Return the [x, y] coordinate for the center point of the cell that contains the specified text.  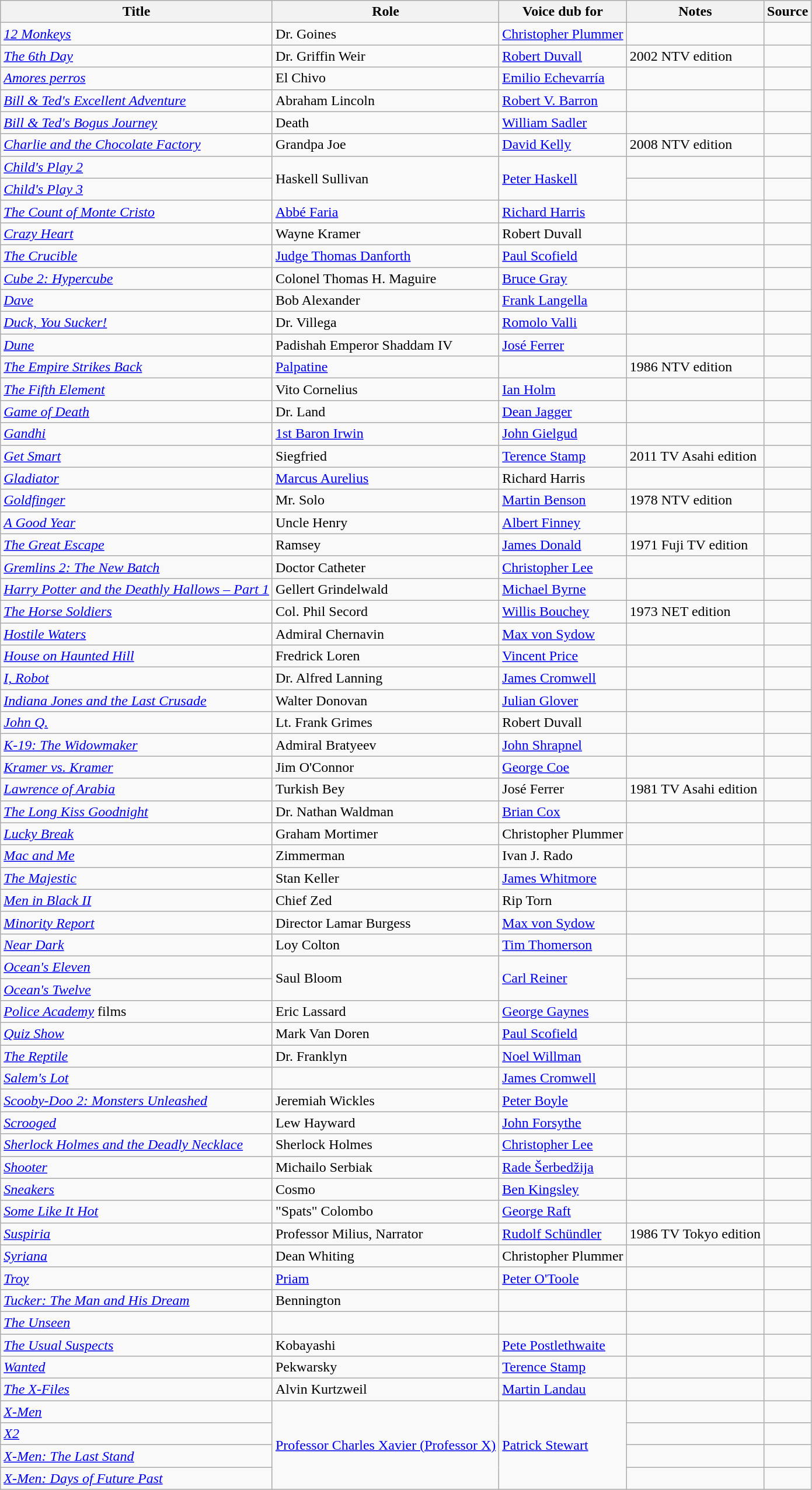
2008 NTV edition [695, 145]
Bob Alexander [385, 301]
Source [788, 12]
Bennington [385, 1300]
Lawrence of Arabia [137, 789]
Dr. Land [385, 412]
Quiz Show [137, 1034]
The 6th Day [137, 56]
Police Academy films [137, 1012]
1971 Fuji TV edition [695, 545]
Voice dub for [563, 12]
Doctor Catheter [385, 567]
Zimmerman [385, 856]
Vincent Price [563, 656]
1986 NTV edition [695, 367]
Role [385, 12]
Col. Phil Secord [385, 611]
Brian Cox [563, 812]
Game of Death [137, 412]
Stan Keller [385, 878]
I, Robot [137, 678]
The X-Files [137, 1390]
John Forsythe [563, 1123]
Dr. Griffin Weir [385, 56]
Jim O'Connor [385, 767]
Scrooged [137, 1123]
Professor Charles Xavier (Professor X) [385, 1445]
Gellert Grindelwald [385, 589]
Syriana [137, 1256]
Dr. Villega [385, 323]
Vito Cornelius [385, 389]
Peter O'Toole [563, 1278]
Sherlock Holmes and the Deadly Necklace [137, 1145]
The Long Kiss Goodnight [137, 812]
Padishah Emperor Shaddam IV [385, 345]
The Reptile [137, 1056]
Cube 2: Hypercube [137, 278]
1986 TV Tokyo edition [695, 1234]
Haskell Sullivan [385, 178]
Salem's Lot [137, 1078]
1981 TV Asahi edition [695, 789]
David Kelly [563, 145]
Some Like It Hot [137, 1212]
Saul Bloom [385, 978]
Peter Haskell [563, 178]
Jeremiah Wickles [385, 1101]
Dave [137, 301]
Scooby-Doo 2: Monsters Unleashed [137, 1101]
Director Lamar Burgess [385, 922]
Palpatine [385, 367]
Rudolf Schündler [563, 1234]
Mac and Me [137, 856]
Minority Report [137, 922]
John Shrapnel [563, 745]
Gandhi [137, 434]
Turkish Bey [385, 789]
Rade Šerbedžija [563, 1167]
Carl Reiner [563, 978]
The Crucible [137, 256]
Lew Hayward [385, 1123]
Admiral Chernavin [385, 633]
12 Monkeys [137, 34]
The Usual Suspects [137, 1345]
Shooter [137, 1167]
Albert Finney [563, 523]
Siegfried [385, 456]
Bill & Ted's Bogus Journey [137, 123]
1978 NTV edition [695, 500]
Wayne Kramer [385, 234]
Tucker: The Man and His Dream [137, 1300]
Wanted [137, 1367]
George Coe [563, 767]
The Count of Monte Cristo [137, 211]
Grandpa Joe [385, 145]
George Gaynes [563, 1012]
Judge Thomas Danforth [385, 256]
Colonel Thomas H. Maguire [385, 278]
Lt. Frank Grimes [385, 723]
Crazy Heart [137, 234]
Rip Torn [563, 900]
Charlie and the Chocolate Factory [137, 145]
Fredrick Loren [385, 656]
Ian Holm [563, 389]
Bruce Gray [563, 278]
Lucky Break [137, 834]
John Q. [137, 723]
Notes [695, 12]
The Fifth Element [137, 389]
Walter Donovan [385, 701]
Julian Glover [563, 701]
Hostile Waters [137, 633]
1st Baron Irwin [385, 434]
Tim Thomerson [563, 945]
Mark Van Doren [385, 1034]
The Unseen [137, 1322]
Robert V. Barron [563, 100]
Graham Mortimer [385, 834]
The Majestic [137, 878]
Dean Whiting [385, 1256]
Mr. Solo [385, 500]
Child's Play 3 [137, 189]
2002 NTV edition [695, 56]
Troy [137, 1278]
Patrick Stewart [563, 1445]
Dr. Nathan Waldman [385, 812]
Men in Black II [137, 900]
Ivan J. Rado [563, 856]
The Great Escape [137, 545]
George Raft [563, 1212]
Peter Boyle [563, 1101]
Professor Milius, Narrator [385, 1234]
Willis Bouchey [563, 611]
Dr. Alfred Lanning [385, 678]
Get Smart [137, 456]
Abbé Faria [385, 211]
John Gielgud [563, 434]
Ocean's Twelve [137, 990]
Goldfinger [137, 500]
Priam [385, 1278]
Pete Postlethwaite [563, 1345]
Death [385, 123]
K-19: The Widowmaker [137, 745]
Frank Langella [563, 301]
Near Dark [137, 945]
Abraham Lincoln [385, 100]
2011 TV Asahi edition [695, 456]
Ben Kingsley [563, 1189]
James Whitmore [563, 878]
James Donald [563, 545]
"Spats" Colombo [385, 1212]
Kobayashi [385, 1345]
Michael Byrne [563, 589]
Cosmo [385, 1189]
Emilio Echevarría [563, 78]
X2 [137, 1434]
Dune [137, 345]
Indiana Jones and the Last Crusade [137, 701]
Harry Potter and the Deathly Hallows – Part 1 [137, 589]
Sherlock Holmes [385, 1145]
El Chivo [385, 78]
Ramsey [385, 545]
Chief Zed [385, 900]
Kramer vs. Kramer [137, 767]
Gremlins 2: The New Batch [137, 567]
Ocean's Eleven [137, 967]
Amores perros [137, 78]
Dean Jagger [563, 412]
Dr. Goines [385, 34]
X-Men [137, 1412]
Title [137, 12]
Michailo Serbiak [385, 1167]
Pekwarsky [385, 1367]
Duck, You Sucker! [137, 323]
X-Men: Days of Future Past [137, 1478]
Uncle Henry [385, 523]
Marcus Aurelius [385, 478]
Dr. Franklyn [385, 1056]
House on Haunted Hill [137, 656]
Martin Landau [563, 1390]
Gladiator [137, 478]
Loy Colton [385, 945]
Admiral Bratyeev [385, 745]
Bill & Ted's Excellent Adventure [137, 100]
The Horse Soldiers [137, 611]
Noel Willman [563, 1056]
Alvin Kurtzweil [385, 1390]
The Empire Strikes Back [137, 367]
X-Men: The Last Stand [137, 1456]
Child's Play 2 [137, 167]
Sneakers [137, 1189]
Eric Lassard [385, 1012]
William Sadler [563, 123]
A Good Year [137, 523]
1973 NET edition [695, 611]
Suspiria [137, 1234]
Martin Benson [563, 500]
Romolo Valli [563, 323]
